Provide the [x, y] coordinate of the cell's center where the given text is located.  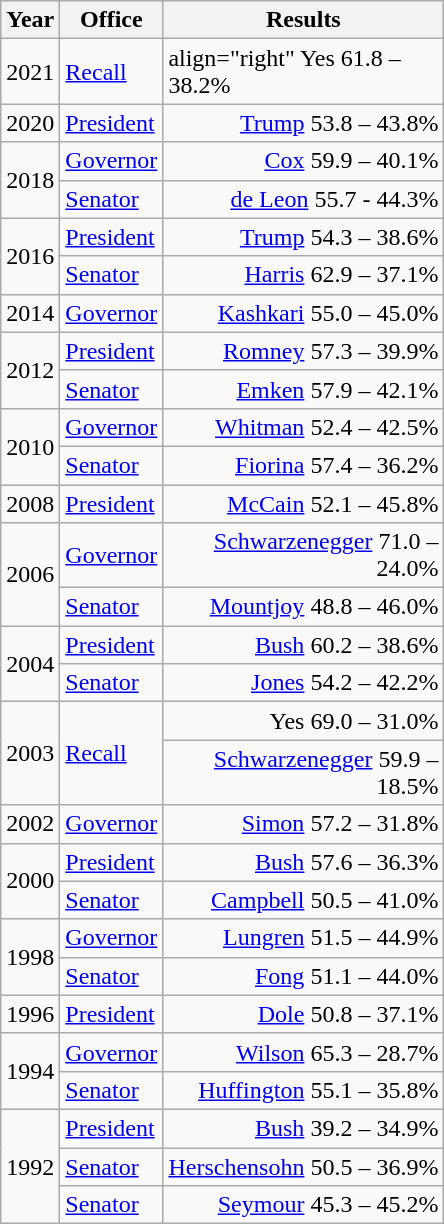
1994 [30, 1071]
Trump 54.3 – 38.6% [304, 237]
2008 [30, 503]
2004 [30, 664]
Fiorina 57.4 – 36.2% [304, 465]
Lungren 51.5 – 44.9% [304, 938]
Bush 60.2 – 38.6% [304, 645]
Simon 57.2 – 31.8% [304, 824]
Fong 51.1 – 44.0% [304, 976]
McCain 52.1 – 45.8% [304, 503]
1998 [30, 957]
2010 [30, 446]
2006 [30, 574]
align="right" Yes 61.8 – 38.2% [304, 72]
2021 [30, 72]
2018 [30, 180]
Kashkari 55.0 – 45.0% [304, 313]
Romney 57.3 – 39.9% [304, 351]
Wilson 65.3 – 28.7% [304, 1052]
Campbell 50.5 – 41.0% [304, 900]
2016 [30, 256]
Whitman 52.4 – 42.5% [304, 427]
Schwarzenegger 71.0 – 24.0% [304, 556]
Bush 57.6 – 36.3% [304, 862]
2000 [30, 881]
Schwarzenegger 59.9 – 18.5% [304, 772]
Dole 50.8 – 37.1% [304, 1014]
2020 [30, 123]
Herschensohn 50.5 – 36.9% [304, 1167]
Harris 62.9 – 37.1% [304, 275]
Results [304, 20]
2014 [30, 313]
Trump 53.8 – 43.8% [304, 123]
Seymour 45.3 – 45.2% [304, 1205]
Office [112, 20]
2002 [30, 824]
Yes 69.0 – 31.0% [304, 721]
2003 [30, 754]
de Leon 55.7 - 44.3% [304, 199]
Cox 59.9 – 40.1% [304, 161]
Emken 57.9 – 42.1% [304, 389]
2012 [30, 370]
Year [30, 20]
Mountjoy 48.8 – 46.0% [304, 607]
Bush 39.2 – 34.9% [304, 1128]
1996 [30, 1014]
Huffington 55.1 – 35.8% [304, 1090]
1992 [30, 1166]
Jones 54.2 – 42.2% [304, 683]
